Scan for the cell matching the given text and deliver its [X, Y] coordinate at center. 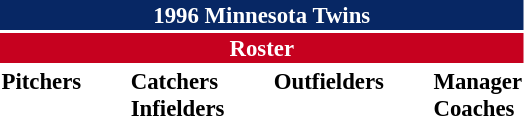
1996 Minnesota Twins [262, 15]
Roster [262, 48]
